Search for the cell housing the specified text and yield its [X, Y] center coordinate. 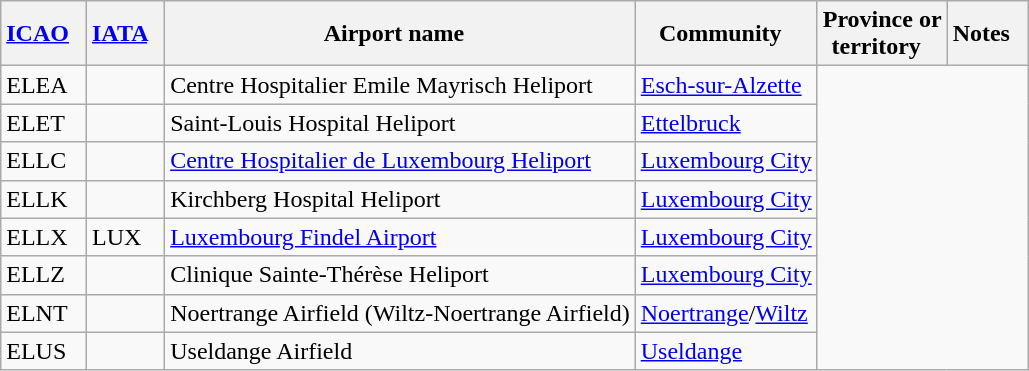
LUX [125, 237]
Useldange Airfield [400, 351]
ELLC [44, 161]
ICAO [44, 34]
Clinique Sainte-Thérèse Heliport [400, 275]
ELUS [44, 351]
Notes [987, 34]
ELLX [44, 237]
Ettelbruck [726, 123]
Noertrange Airfield (Wiltz-Noertrange Airfield) [400, 313]
Luxembourg Findel Airport [400, 237]
ELET [44, 123]
ELNT [44, 313]
Community [726, 34]
Saint-Louis Hospital Heliport [400, 123]
ELLK [44, 199]
Airport name [400, 34]
Noertrange/Wiltz [726, 313]
IATA [125, 34]
ELEA [44, 85]
Useldange [726, 351]
Esch-sur-Alzette [726, 85]
Kirchberg Hospital Heliport [400, 199]
Province orterritory [882, 34]
Centre Hospitalier de Luxembourg Heliport [400, 161]
ELLZ [44, 275]
Centre Hospitalier Emile Mayrisch Heliport [400, 85]
